Provide the (X, Y) coordinate of the cell's center where the given text is located.  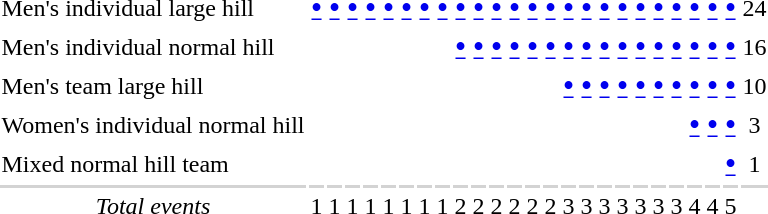
16 (754, 47)
Women's individual normal hill (153, 125)
3 (754, 125)
Men's team large hill (153, 86)
1 (754, 164)
Mixed normal hill team (153, 164)
10 (754, 86)
Men's individual normal hill (153, 47)
